Capture the cell that displays the provided text and extract its [x, y] central coordinate. 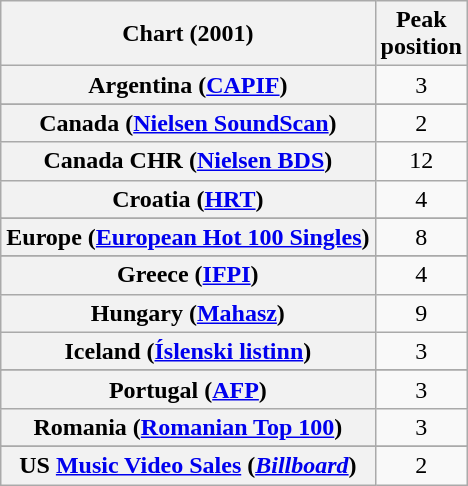
US Music Video Sales (Billboard) [188, 465]
Chart (2001) [188, 34]
Hungary (Mahasz) [188, 313]
Portugal (AFP) [188, 389]
Croatia (HRT) [188, 199]
Canada (Nielsen SoundScan) [188, 123]
Romania (Romanian Top 100) [188, 427]
Greece (IFPI) [188, 275]
9 [421, 313]
Argentina (CAPIF) [188, 85]
Iceland (Íslenski listinn) [188, 351]
12 [421, 161]
Europe (European Hot 100 Singles) [188, 237]
Peakposition [421, 34]
Canada CHR (Nielsen BDS) [188, 161]
8 [421, 237]
